Locate the cell with the specified text and output its (x, y) center coordinate. 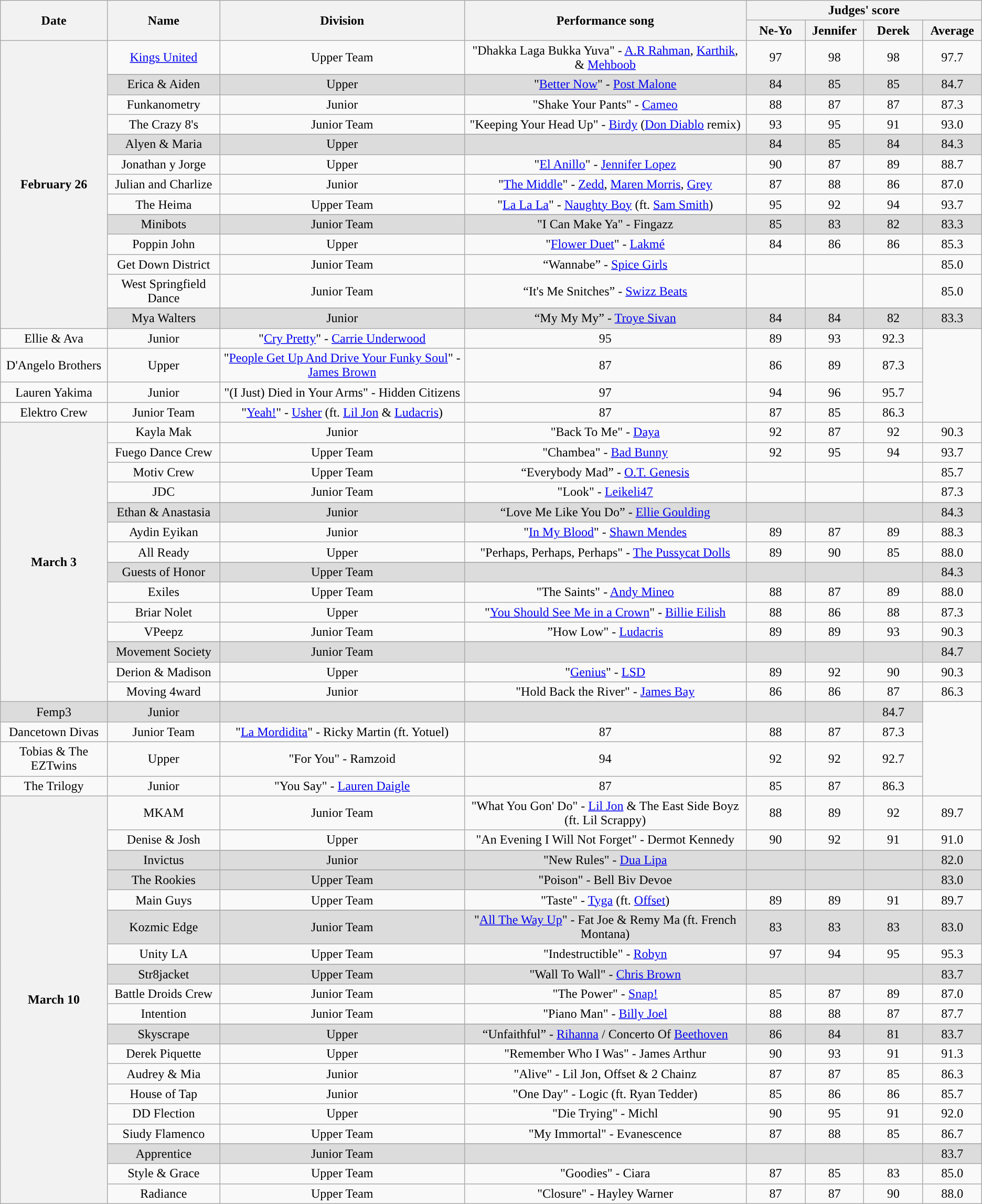
March 3 (54, 562)
Denise & Josh (164, 840)
Poppin John (164, 244)
95.3 (952, 954)
Movement Society (164, 652)
"Perhaps, Perhaps, Perhaps" - The Pussycat Dolls (605, 552)
"Hold Back the River" - James Bay (605, 692)
The Heima (164, 204)
Str8jacket (164, 974)
"Indestructible" - Robyn (605, 954)
"For You" - Ramzoid (342, 759)
Judges' score (863, 10)
"El Anillo" - Jennifer Lopez (605, 164)
"Remember Who I Was" - James Arthur (605, 1054)
House of Tap (164, 1094)
The Rookies (164, 880)
“Wannabe” - Spice Girls (605, 264)
Invictus (164, 860)
Aydin Eyikan (164, 532)
Siudy Flamenco (164, 1134)
Radiance (164, 1194)
Division (342, 20)
February 26 (54, 185)
92.0 (952, 1114)
"La Mordidita" - Ricky Martin (ft. Yotuel) (342, 732)
Exiles (164, 592)
Date (54, 20)
“Everybody Mad” - O.T. Genesis (605, 472)
Derek Piquette (164, 1054)
“My My My” - Troye Sivan (605, 318)
Fuego Dance Crew (164, 452)
Battle Droids Crew (164, 994)
"Yeah!" - Usher (ft. Lil Jon & Ludacris) (342, 412)
Erica & Aiden (164, 84)
All Ready (164, 552)
Moving 4ward (164, 692)
D'Angelo Brothers (54, 365)
Performance song (605, 20)
"My Immortal" - Evanescence (605, 1134)
"La La La" - Naughty Boy (ft. Sam Smith) (605, 204)
82.0 (952, 860)
VPeepz (164, 632)
Funkanometry (164, 104)
92.3 (893, 338)
Tobias & The EZTwins (54, 759)
81 (893, 1034)
"Die Trying" - Michl (605, 1114)
"Closure" - Hayley Warner (605, 1194)
Get Down District (164, 264)
"Taste" - Tyga (ft. Offset) (605, 900)
"Look" - Leikeli47 (605, 492)
"An Evening I Will Not Forget" - Dermot Kennedy (605, 840)
Alyen & Maria (164, 144)
"Genius" - LSD (605, 672)
Audrey & Mia (164, 1074)
Lauren Yakima (54, 392)
96 (835, 392)
Skyscrape (164, 1034)
“Unfaithful” - Rihanna / Concerto Of Beethoven (605, 1034)
Femp3 (54, 712)
Jennifer (835, 30)
Motiv Crew (164, 472)
JDC (164, 492)
Dancetown Divas (54, 732)
Derek (893, 30)
Elektro Crew (54, 412)
Mya Walters (164, 318)
"Piano Man" - Billy Joel (605, 1014)
Jonathan y Jorge (164, 164)
Briar Nolet (164, 612)
Ethan & Anastasia (164, 512)
Kayla Mak (164, 432)
"Back To Me" - Daya (605, 432)
Kings United (164, 58)
85.3 (952, 244)
"Goodies" - Ciara (605, 1174)
87.7 (952, 1014)
"You Say" - Lauren Daigle (342, 786)
Ellie & Ava (54, 338)
Unity LA (164, 954)
West Springfield Dance (164, 292)
“It's Me Snitches” - Swizz Beats (605, 292)
86.7 (952, 1134)
Main Guys (164, 900)
"Poison" - Bell Biv Devoe (605, 880)
Style & Grace (164, 1174)
Apprentice (164, 1154)
93.0 (952, 124)
"Chambea" - Bad Bunny (605, 452)
”How Low" - Ludacris (605, 632)
91.0 (952, 840)
"You Should See Me in a Crown" - Billie Eilish (605, 612)
88.3 (952, 532)
"The Power" - Snap! (605, 994)
92.7 (893, 759)
The Crazy 8's (164, 124)
"Dhakka Laga Bukka Yuva" - A.R Rahman, Karthik, & Mehboob (605, 58)
"New Rules" - Dua Lipa (605, 860)
"(I Just) Died in Your Arms" - Hidden Citizens (342, 392)
March 10 (54, 1000)
Ne-Yo (775, 30)
"All The Way Up" - Fat Joe & Remy Ma (ft. French Montana) (605, 926)
"Keeping Your Head Up" - Birdy (Don Diablo remix) (605, 124)
95.7 (893, 392)
"I Can Make Ya" - Fingazz (605, 224)
"One Day" - Logic (ft. Ryan Tedder) (605, 1094)
Minibots (164, 224)
MKAM (164, 813)
"Shake Your Pants" - Cameo (605, 104)
Derion & Madison (164, 672)
"The Saints" - Andy Mineo (605, 592)
"People Get Up And Drive Your Funky Soul" - James Brown (342, 365)
"Flower Duet" - Lakmé (605, 244)
88.7 (952, 164)
Julian and Charlize (164, 184)
"Wall To Wall" - Chris Brown (605, 974)
Guests of Honor (164, 572)
"Alive" - Lil Jon, Offset & 2 Chainz (605, 1074)
"Cry Pretty" - Carrie Underwood (342, 338)
"The Middle" - Zedd, Maren Morris, Grey (605, 184)
"In My Blood" - Shawn Mendes (605, 532)
Name (164, 20)
“Love Me Like You Do” - Ellie Goulding (605, 512)
Average (952, 30)
91.3 (952, 1054)
"What You Gon' Do" - Lil Jon & The East Side Boyz (ft. Lil Scrappy) (605, 813)
DD Flection (164, 1114)
Kozmic Edge (164, 926)
"Better Now" - Post Malone (605, 84)
Intention (164, 1014)
The Trilogy (54, 786)
97.7 (952, 58)
